Scan for the cell matching the given text and deliver its [x, y] coordinate at center. 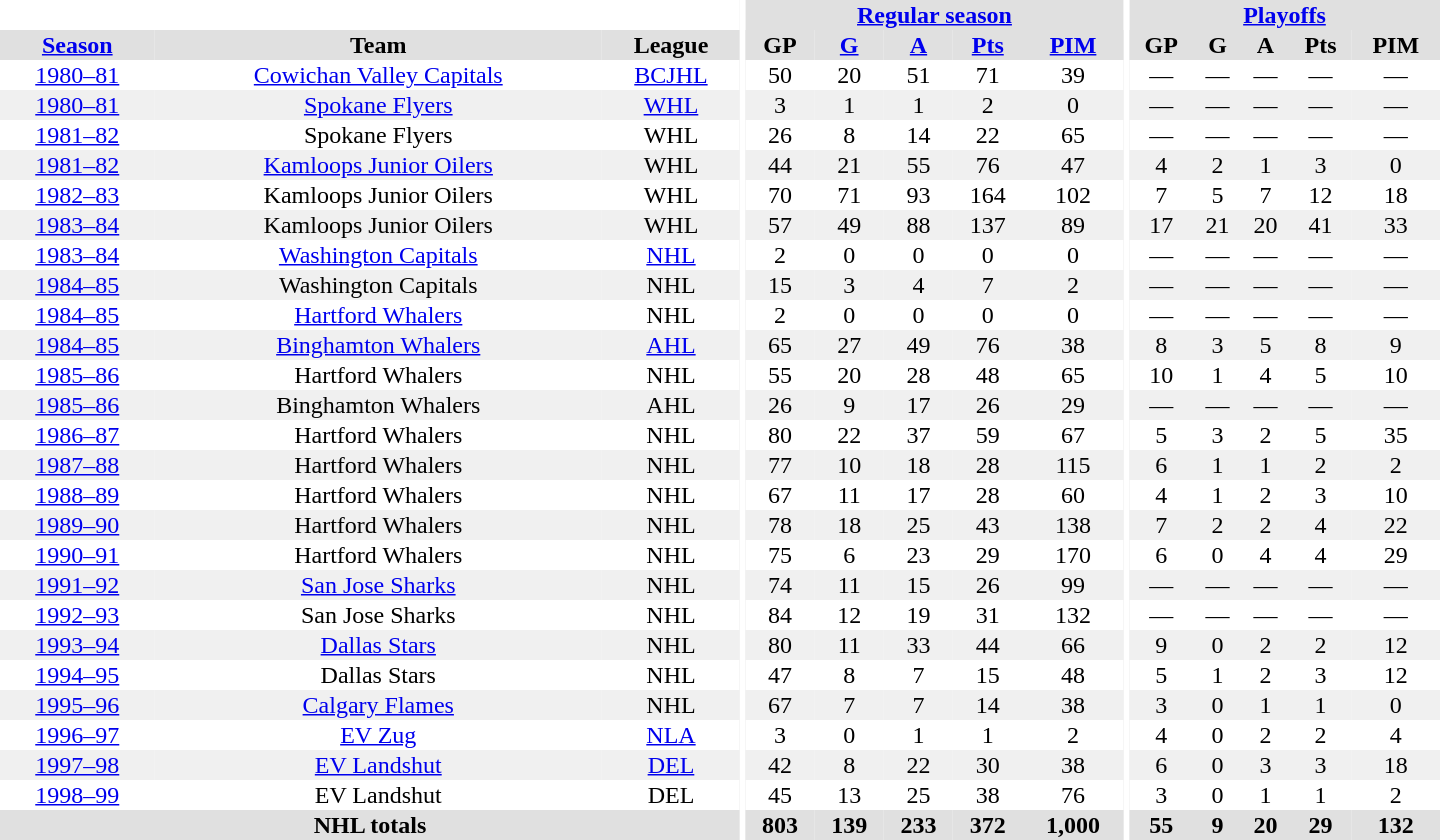
50 [780, 75]
27 [850, 345]
115 [1072, 465]
1998–99 [78, 795]
51 [918, 75]
NLA [671, 735]
EV Zug [378, 735]
43 [988, 525]
37 [918, 435]
99 [1072, 585]
1995–96 [78, 705]
1996–97 [78, 735]
35 [1396, 435]
30 [988, 765]
1,000 [1072, 825]
93 [918, 195]
23 [918, 555]
164 [988, 195]
70 [780, 195]
1997–98 [78, 765]
Team [378, 45]
139 [850, 825]
39 [1072, 75]
77 [780, 465]
13 [850, 795]
1992–93 [78, 615]
75 [780, 555]
1991–92 [78, 585]
1993–94 [78, 645]
41 [1320, 225]
45 [780, 795]
372 [988, 825]
60 [1072, 495]
137 [988, 225]
1988–89 [78, 495]
57 [780, 225]
88 [918, 225]
170 [1072, 555]
Regular season [934, 15]
BCJHL [671, 75]
803 [780, 825]
78 [780, 525]
1990–91 [78, 555]
Cowichan Valley Capitals [378, 75]
42 [780, 765]
19 [918, 615]
102 [1072, 195]
66 [1072, 645]
Season [78, 45]
League [671, 45]
1982–83 [78, 195]
1989–90 [78, 525]
1987–88 [78, 465]
NHL totals [370, 825]
59 [988, 435]
89 [1072, 225]
233 [918, 825]
84 [780, 615]
138 [1072, 525]
74 [780, 585]
31 [988, 615]
1994–95 [78, 675]
Calgary Flames [378, 705]
Playoffs [1284, 15]
1986–87 [78, 435]
